Capture the cell that displays the provided text and extract its (x, y) central coordinate. 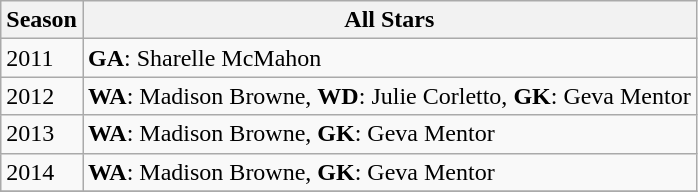
2014 (42, 172)
2012 (42, 96)
WA: Madison Browne, WD: Julie Corletto, GK: Geva Mentor (389, 96)
Season (42, 20)
2013 (42, 134)
All Stars (389, 20)
GA: Sharelle McMahon (389, 58)
2011 (42, 58)
